Scan for the cell matching the given text and deliver its [x, y] coordinate at center. 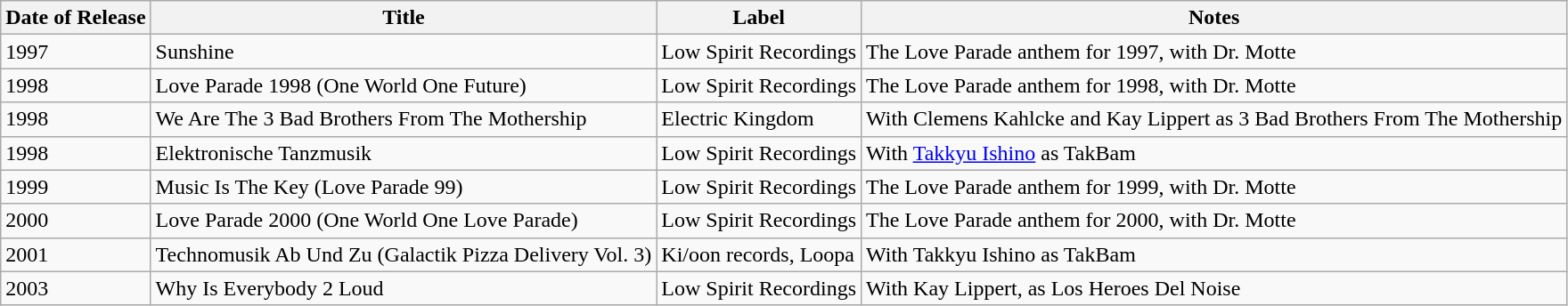
The Love Parade anthem for 1997, with Dr. Motte [1214, 52]
With Kay Lippert, as Los Heroes Del Noise [1214, 288]
Electric Kingdom [759, 119]
2001 [76, 254]
1999 [76, 187]
Label [759, 18]
The Love Parade anthem for 1998, with Dr. Motte [1214, 85]
Sunshine [404, 52]
Ki/oon records, Loopa [759, 254]
Love Parade 1998 (One World One Future) [404, 85]
Music Is The Key (Love Parade 99) [404, 187]
Elektronische Tanzmusik [404, 153]
Technomusik Ab Und Zu (Galactik Pizza Delivery Vol. 3) [404, 254]
Title [404, 18]
Notes [1214, 18]
The Love Parade anthem for 2000, with Dr. Motte [1214, 221]
Date of Release [76, 18]
We Are The 3 Bad Brothers From The Mothership [404, 119]
With Clemens Kahlcke and Kay Lippert as 3 Bad Brothers From The Mothership [1214, 119]
The Love Parade anthem for 1999, with Dr. Motte [1214, 187]
1997 [76, 52]
2000 [76, 221]
Why Is Everybody 2 Loud [404, 288]
Love Parade 2000 (One World One Love Parade) [404, 221]
2003 [76, 288]
